Extract the (X, Y) coordinate from the center of the cell holding the provided text.  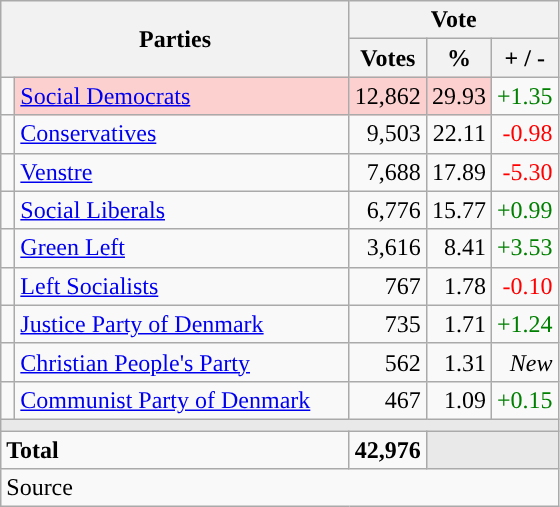
+ / - (524, 58)
+1.35 (524, 96)
Communist Party of Denmark (182, 400)
+0.99 (524, 210)
12,862 (388, 96)
Parties (176, 39)
Left Socialists (182, 286)
Votes (388, 58)
Vote (454, 20)
767 (388, 286)
735 (388, 324)
7,688 (388, 172)
467 (388, 400)
Social Democrats (182, 96)
+0.15 (524, 400)
17.89 (458, 172)
9,503 (388, 134)
1.09 (458, 400)
-5.30 (524, 172)
Christian People's Party (182, 362)
Conservatives (182, 134)
Justice Party of Denmark (182, 324)
Source (280, 488)
3,616 (388, 248)
% (458, 58)
New (524, 362)
+3.53 (524, 248)
-0.98 (524, 134)
Green Left (182, 248)
562 (388, 362)
+1.24 (524, 324)
1.71 (458, 324)
Total (176, 449)
1.31 (458, 362)
42,976 (388, 449)
Venstre (182, 172)
Social Liberals (182, 210)
15.77 (458, 210)
6,776 (388, 210)
22.11 (458, 134)
1.78 (458, 286)
-0.10 (524, 286)
29.93 (458, 96)
8.41 (458, 248)
